Output the [X, Y] coordinate of the center of the cell containing the given text.  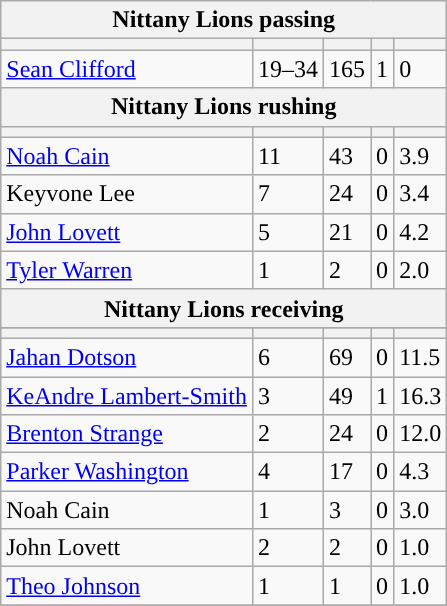
Theo Johnson [127, 586]
KeAndre Lambert-Smith [127, 395]
Parker Washington [127, 472]
Nittany Lions receiving [224, 308]
5 [288, 232]
Nittany Lions rushing [224, 107]
49 [346, 395]
7 [288, 194]
21 [346, 232]
Jahan Dotson [127, 357]
165 [346, 69]
4.2 [420, 232]
16.3 [420, 395]
Keyvone Lee [127, 194]
43 [346, 156]
3.4 [420, 194]
11 [288, 156]
3.9 [420, 156]
Brenton Strange [127, 434]
17 [346, 472]
3.0 [420, 510]
19–34 [288, 69]
11.5 [420, 357]
Sean Clifford [127, 69]
Tyler Warren [127, 270]
69 [346, 357]
Nittany Lions passing [224, 20]
2.0 [420, 270]
4 [288, 472]
12.0 [420, 434]
6 [288, 357]
4.3 [420, 472]
